Find where the given text appears and provide that cell's center as (X, Y) coordinate. 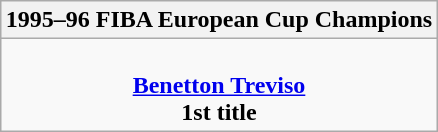
1995–96 FIBA European Cup Champions (218, 20)
Benetton Treviso 1st title (218, 85)
